From the cell containing the given text, extract its center point as [x, y] coordinate. 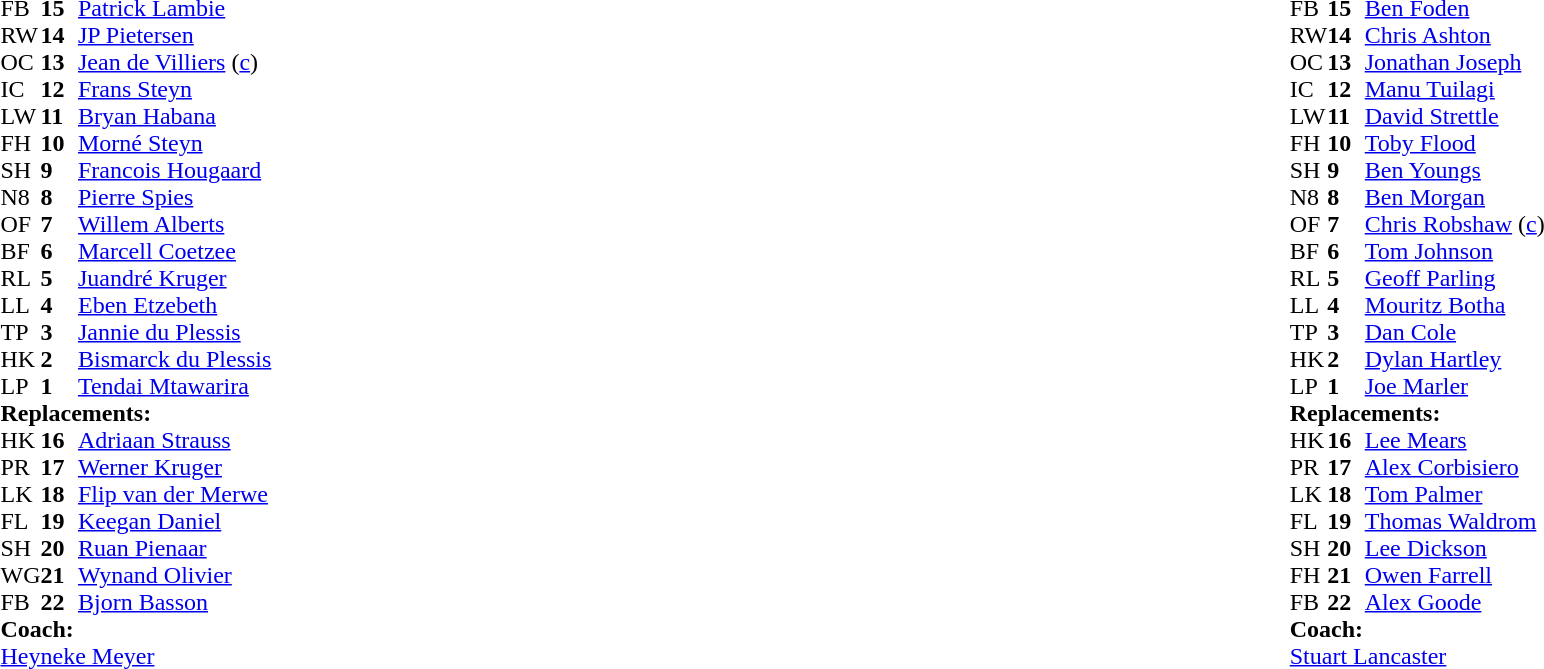
Juandré Kruger [174, 278]
Bjorn Basson [174, 602]
Heyneke Meyer [136, 656]
Francois Hougaard [174, 170]
Werner Kruger [174, 468]
Tendai Mtawarira [174, 386]
Adriaan Strauss [174, 440]
Morné Steyn [174, 144]
Wynand Olivier [174, 576]
Jean de Villiers (c) [174, 62]
Pierre Spies [174, 198]
Bismarck du Plessis [174, 360]
Flip van der Merwe [174, 494]
Willem Alberts [174, 224]
Ruan Pienaar [174, 548]
Coach: [136, 630]
Keegan Daniel [174, 522]
WG [20, 576]
JP Pietersen [174, 36]
Frans Steyn [174, 90]
Eben Etzebeth [174, 306]
Replacements: [136, 414]
Bryan Habana [174, 116]
Marcell Coetzee [174, 252]
Jannie du Plessis [174, 332]
